Search for the cell housing the specified text and yield its [x, y] center coordinate. 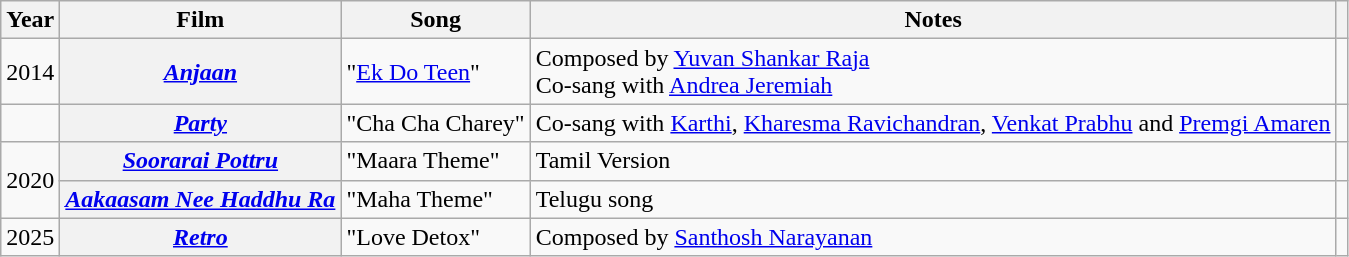
Notes [933, 20]
"Maha Theme" [436, 199]
Soorarai Pottru [200, 161]
"Love Detox" [436, 237]
Retro [200, 237]
Co-sang with Karthi, Kharesma Ravichandran, Venkat Prabhu and Premgi Amaren [933, 123]
Tamil Version [933, 161]
Song [436, 20]
Anjaan [200, 72]
"Cha Cha Charey" [436, 123]
Aakaasam Nee Haddhu Ra [200, 199]
2025 [30, 237]
Telugu song [933, 199]
Year [30, 20]
"Ek Do Teen" [436, 72]
Party [200, 123]
2014 [30, 72]
2020 [30, 180]
Composed by Santhosh Narayanan [933, 237]
Composed by Yuvan Shankar RajaCo-sang with Andrea Jeremiah [933, 72]
Film [200, 20]
"Maara Theme" [436, 161]
